Scan for the cell matching the given text and deliver its [X, Y] coordinate at center. 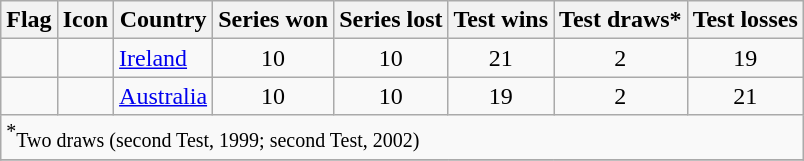
Ireland [164, 58]
Australia [164, 96]
Country [164, 20]
Series lost [391, 20]
Flag [29, 20]
Test draws* [621, 20]
Series won [274, 20]
*Two draws (second Test, 1999; second Test, 2002) [402, 138]
Test wins [501, 20]
Test losses [745, 20]
Icon [85, 20]
